Search for the cell housing the specified text and yield its [X, Y] center coordinate. 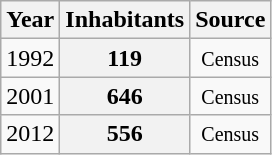
646 [125, 96]
Source [230, 20]
Inhabitants [125, 20]
2012 [30, 134]
556 [125, 134]
Year [30, 20]
1992 [30, 58]
119 [125, 58]
2001 [30, 96]
